Capture the cell that displays the provided text and extract its (x, y) central coordinate. 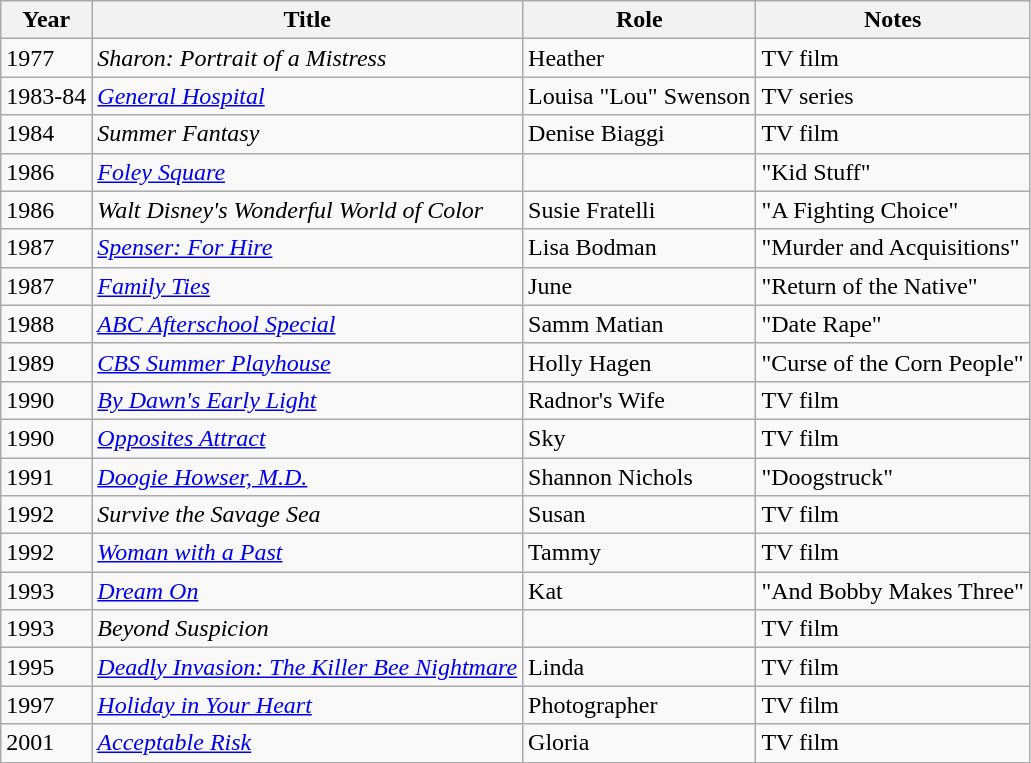
Gloria (640, 743)
Deadly Invasion: The Killer Bee Nightmare (308, 667)
1997 (46, 705)
Samm Matian (640, 324)
Dream On (308, 591)
"A Fighting Choice" (893, 210)
2001 (46, 743)
Tammy (640, 553)
1991 (46, 477)
Susie Fratelli (640, 210)
"Doogstruck" (893, 477)
Walt Disney's Wonderful World of Color (308, 210)
Summer Fantasy (308, 134)
Shannon Nichols (640, 477)
Woman with a Past (308, 553)
Linda (640, 667)
Title (308, 20)
Opposites Attract (308, 438)
"Curse of the Corn People" (893, 362)
June (640, 286)
Notes (893, 20)
1988 (46, 324)
Year (46, 20)
"Return of the Native" (893, 286)
Spenser: For Hire (308, 248)
"Kid Stuff" (893, 172)
"And Bobby Makes Three" (893, 591)
Kat (640, 591)
"Murder and Acquisitions" (893, 248)
Acceptable Risk (308, 743)
Sharon: Portrait of a Mistress (308, 58)
ABC Afterschool Special (308, 324)
1983-84 (46, 96)
1989 (46, 362)
Denise Biaggi (640, 134)
Doogie Howser, M.D. (308, 477)
1984 (46, 134)
"Date Rape" (893, 324)
Photographer (640, 705)
Louisa "Lou" Swenson (640, 96)
Radnor's Wife (640, 400)
1977 (46, 58)
Family Ties (308, 286)
Role (640, 20)
1995 (46, 667)
By Dawn's Early Light (308, 400)
Sky (640, 438)
Beyond Suspicion (308, 629)
Holly Hagen (640, 362)
Foley Square (308, 172)
CBS Summer Playhouse (308, 362)
Heather (640, 58)
Lisa Bodman (640, 248)
Susan (640, 515)
Survive the Savage Sea (308, 515)
TV series (893, 96)
General Hospital (308, 96)
Holiday in Your Heart (308, 705)
